Determine the [x, y] coordinate at the center of the cell enclosing the given text.  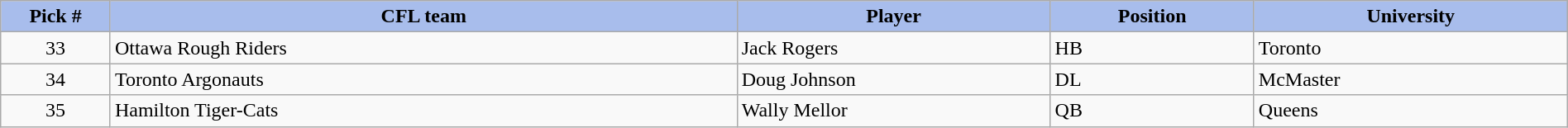
Queens [1411, 111]
HB [1152, 48]
Player [893, 17]
Hamilton Tiger-Cats [423, 111]
Wally Mellor [893, 111]
Toronto [1411, 48]
Jack Rogers [893, 48]
Ottawa Rough Riders [423, 48]
35 [56, 111]
33 [56, 48]
34 [56, 79]
Position [1152, 17]
Doug Johnson [893, 79]
QB [1152, 111]
CFL team [423, 17]
University [1411, 17]
DL [1152, 79]
McMaster [1411, 79]
Pick # [56, 17]
Toronto Argonauts [423, 79]
